Determine the (X, Y) coordinate at the center of the cell enclosing the given text.  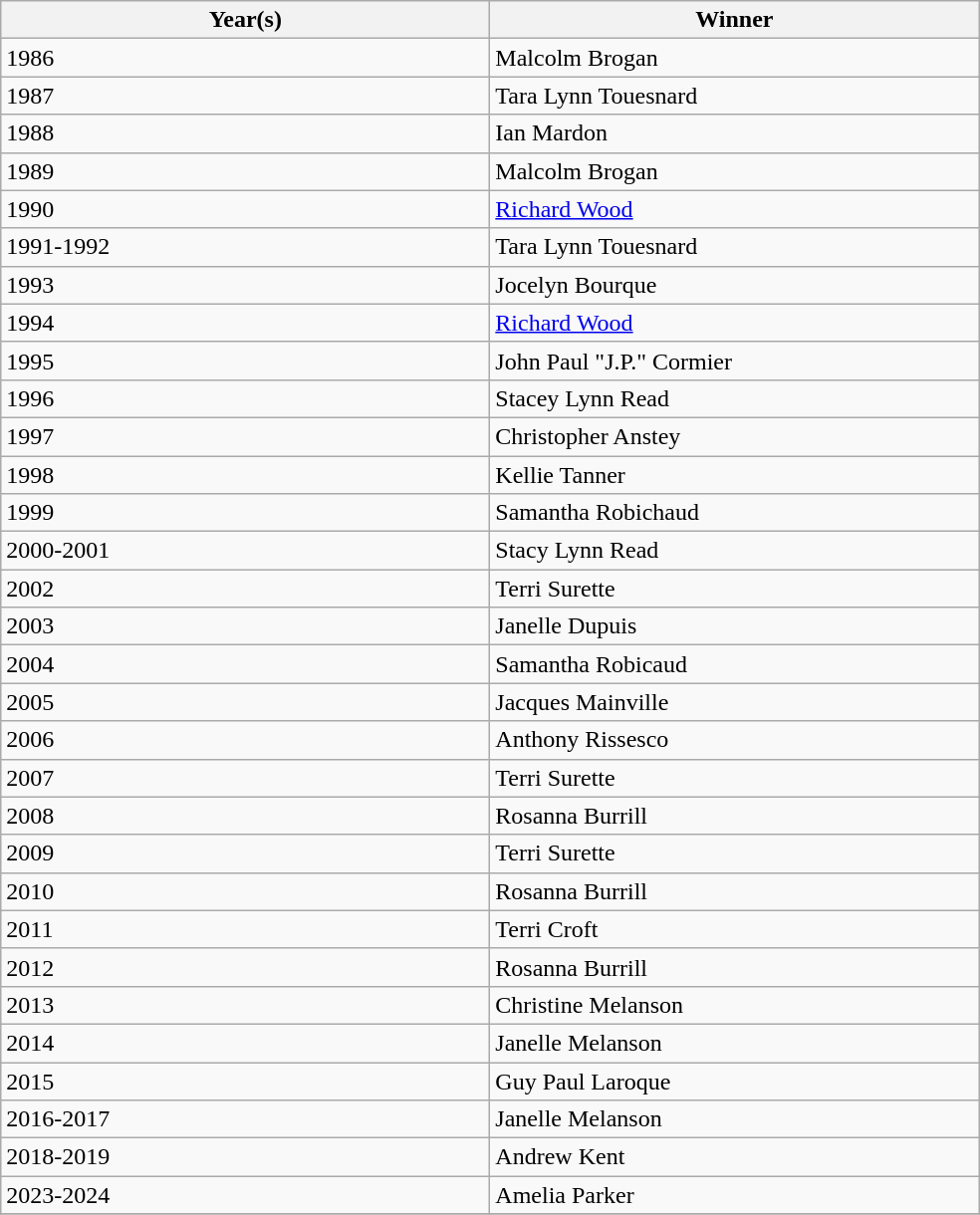
1998 (245, 475)
Year(s) (245, 20)
1997 (245, 436)
Samantha Robichaud (735, 513)
Stacy Lynn Read (735, 551)
2011 (245, 929)
1986 (245, 58)
Christopher Anstey (735, 436)
John Paul "J.P." Cormier (735, 361)
Janelle Dupuis (735, 626)
Christine Melanson (735, 1005)
2008 (245, 816)
2016-2017 (245, 1119)
2003 (245, 626)
2010 (245, 891)
Amelia Parker (735, 1195)
1994 (245, 323)
Jacques Mainville (735, 702)
2000-2001 (245, 551)
2015 (245, 1081)
2007 (245, 778)
2009 (245, 853)
1993 (245, 285)
2002 (245, 589)
2018-2019 (245, 1157)
2013 (245, 1005)
1995 (245, 361)
1988 (245, 133)
Andrew Kent (735, 1157)
Anthony Rissesco (735, 740)
Guy Paul Laroque (735, 1081)
2005 (245, 702)
Samantha Robicaud (735, 664)
Jocelyn Bourque (735, 285)
Kellie Tanner (735, 475)
2006 (245, 740)
Stacey Lynn Read (735, 398)
1987 (245, 96)
2012 (245, 967)
1990 (245, 209)
Winner (735, 20)
Ian Mardon (735, 133)
1991-1992 (245, 247)
2023-2024 (245, 1195)
1999 (245, 513)
2014 (245, 1043)
1989 (245, 171)
Terri Croft (735, 929)
2004 (245, 664)
1996 (245, 398)
